Pinpoint the cell where the given text exists, returning its [x, y] midpoint coordinate. 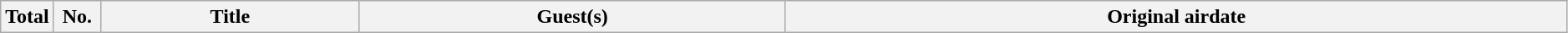
Total [28, 17]
No. [77, 17]
Guest(s) [572, 17]
Original airdate [1176, 17]
Title [230, 17]
